Find where the given text appears and provide that cell's center as (x, y) coordinate. 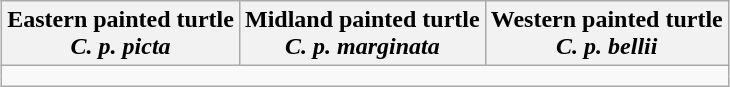
Western painted turtleC. p. bellii (606, 34)
Midland painted turtleC. p. marginata (362, 34)
Eastern painted turtleC. p. picta (121, 34)
